Search for the cell housing the specified text and yield its [X, Y] center coordinate. 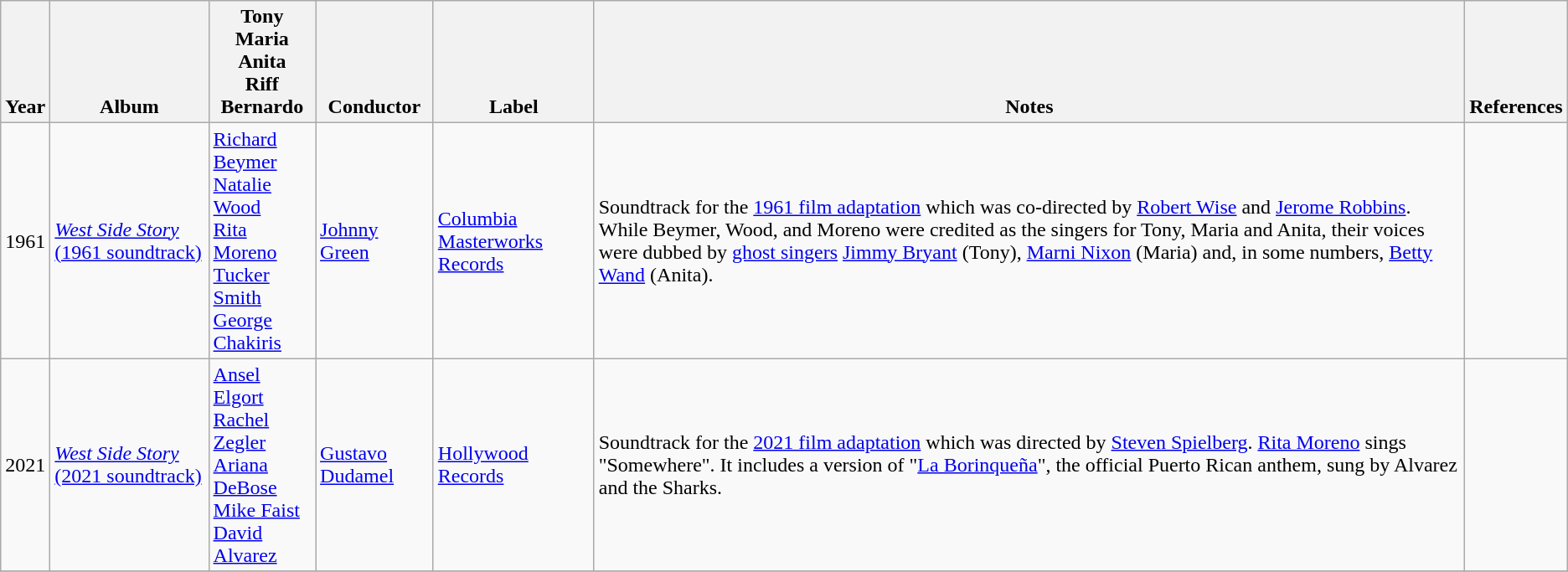
West Side Story (1961 soundtrack) [129, 241]
Ansel Elgort Rachel ZeglerAriana DeBose Mike Faist David Alvarez [262, 465]
References [1516, 62]
Johnny Green [375, 241]
1961 [25, 241]
Richard Beymer Natalie WoodRita Moreno Tucker Smith George Chakiris [262, 241]
TonyMariaAnitaRiffBernardo [262, 62]
West Side Story (2021 soundtrack) [129, 465]
Columbia Masterworks Records [513, 241]
Gustavo Dudamel [375, 465]
Year [25, 62]
2021 [25, 465]
Label [513, 62]
Notes [1029, 62]
Album [129, 62]
Hollywood Records [513, 465]
Conductor [375, 62]
